From the cell containing the given text, extract its center point as (X, Y) coordinate. 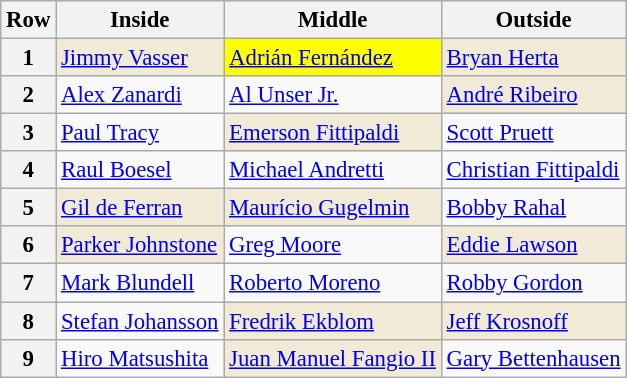
Scott Pruett (534, 133)
Roberto Moreno (333, 283)
Hiro Matsushita (140, 358)
Bobby Rahal (534, 208)
4 (28, 170)
Al Unser Jr. (333, 95)
Michael Andretti (333, 170)
Adrián Fernández (333, 58)
Raul Boesel (140, 170)
Bryan Herta (534, 58)
Greg Moore (333, 245)
Maurício Gugelmin (333, 208)
Parker Johnstone (140, 245)
Robby Gordon (534, 283)
Stefan Johansson (140, 321)
Jeff Krosnoff (534, 321)
1 (28, 58)
Juan Manuel Fangio II (333, 358)
Middle (333, 20)
Gil de Ferran (140, 208)
Fredrik Ekblom (333, 321)
Outside (534, 20)
6 (28, 245)
André Ribeiro (534, 95)
Christian Fittipaldi (534, 170)
2 (28, 95)
7 (28, 283)
Row (28, 20)
Eddie Lawson (534, 245)
Gary Bettenhausen (534, 358)
5 (28, 208)
Alex Zanardi (140, 95)
Inside (140, 20)
9 (28, 358)
Jimmy Vasser (140, 58)
8 (28, 321)
Paul Tracy (140, 133)
Emerson Fittipaldi (333, 133)
Mark Blundell (140, 283)
3 (28, 133)
